Identify which cell holds the provided text, then report its [x, y] central coordinate. 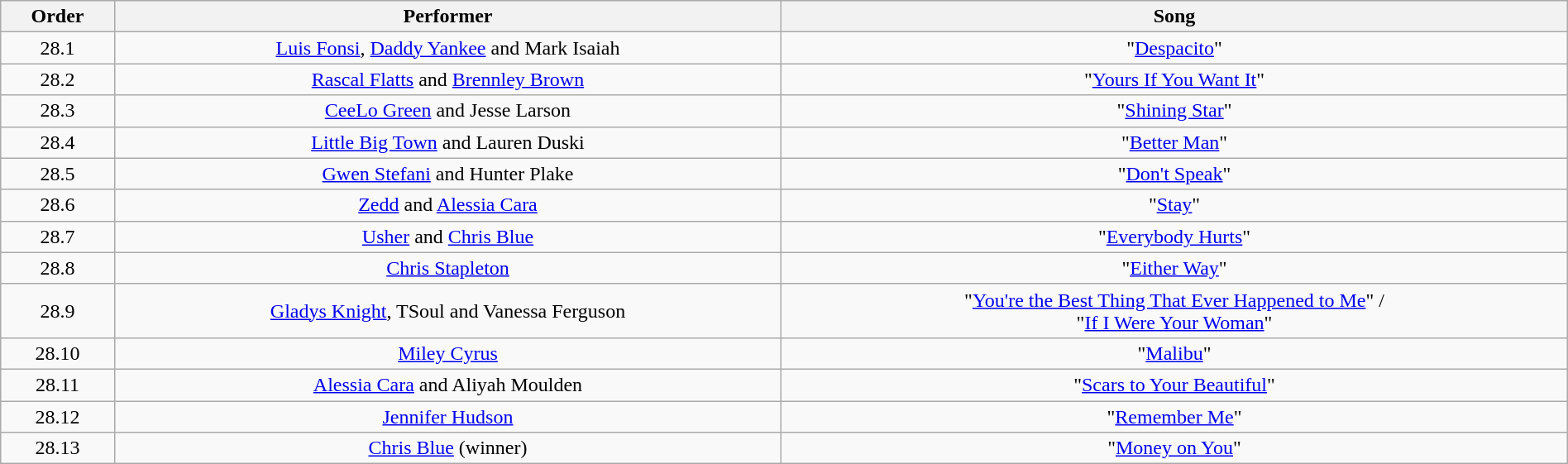
28.7 [58, 237]
"You're the Best Thing That Ever Happened to Me" /"If I Were Your Woman" [1174, 311]
28.11 [58, 385]
28.2 [58, 79]
Usher and Chris Blue [448, 237]
Jennifer Hudson [448, 416]
"Malibu" [1174, 353]
"Better Man" [1174, 142]
Miley Cyrus [448, 353]
"Despacito" [1174, 48]
Chris Stapleton [448, 268]
Rascal Flatts and Brennley Brown [448, 79]
28.4 [58, 142]
28.9 [58, 311]
28.3 [58, 111]
Alessia Cara and Aliyah Moulden [448, 385]
28.6 [58, 205]
Performer [448, 17]
28.5 [58, 174]
Order [58, 17]
"Everybody Hurts" [1174, 237]
28.1 [58, 48]
"Stay" [1174, 205]
Zedd and Alessia Cara [448, 205]
"Scars to Your Beautiful" [1174, 385]
Song [1174, 17]
"Remember Me" [1174, 416]
Luis Fonsi, Daddy Yankee and Mark Isaiah [448, 48]
28.12 [58, 416]
"Money on You" [1174, 448]
Gwen Stefani and Hunter Plake [448, 174]
"Either Way" [1174, 268]
28.13 [58, 448]
Chris Blue (winner) [448, 448]
CeeLo Green and Jesse Larson [448, 111]
28.8 [58, 268]
Little Big Town and Lauren Duski [448, 142]
Gladys Knight, TSoul and Vanessa Ferguson [448, 311]
"Shining Star" [1174, 111]
"Don't Speak" [1174, 174]
"Yours If You Want It" [1174, 79]
28.10 [58, 353]
